Scan for the cell matching the given text and deliver its (x, y) coordinate at center. 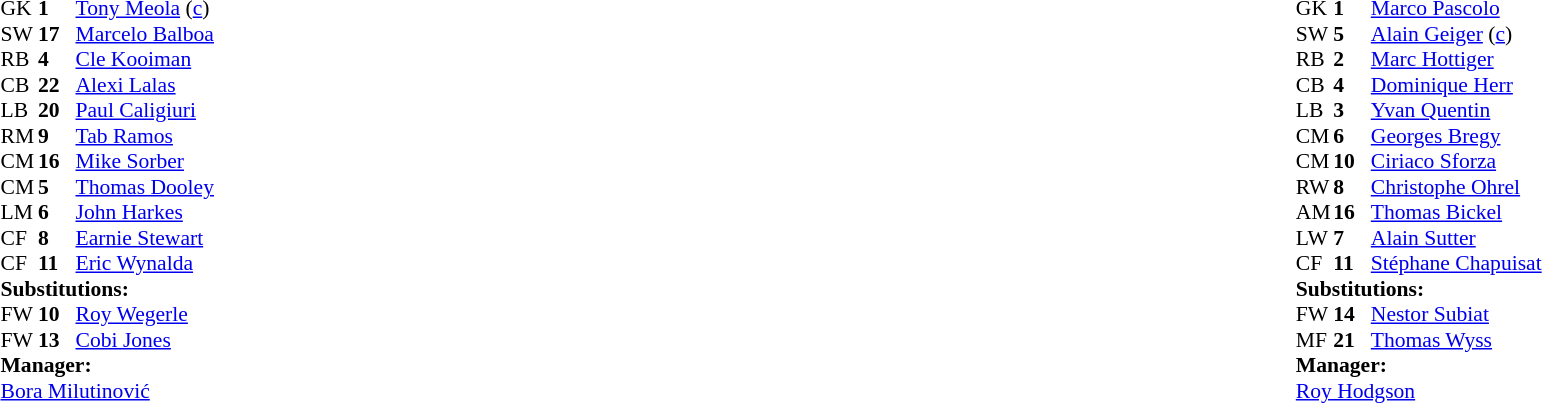
Cobi Jones (145, 340)
21 (1352, 340)
RM (19, 136)
13 (57, 340)
14 (1352, 315)
Dominique Herr (1456, 85)
Thomas Wyss (1456, 340)
Christophe Ohrel (1456, 187)
Earnie Stewart (145, 238)
Cle Kooiman (145, 59)
Alain Geiger (c) (1456, 34)
Paul Caligiuri (145, 111)
Marcelo Balboa (145, 34)
20 (57, 111)
7 (1352, 238)
Mike Sorber (145, 161)
Alexi Lalas (145, 85)
RW (1315, 187)
MF (1315, 340)
Nestor Subiat (1456, 315)
22 (57, 85)
3 (1352, 111)
Marc Hottiger (1456, 59)
Yvan Quentin (1456, 111)
Alain Sutter (1456, 238)
9 (57, 136)
Stéphane Chapuisat (1456, 263)
Roy Wegerle (145, 315)
LM (19, 213)
Georges Bregy (1456, 136)
LW (1315, 238)
Thomas Bickel (1456, 213)
Tab Ramos (145, 136)
2 (1352, 59)
Thomas Dooley (145, 187)
Ciriaco Sforza (1456, 161)
John Harkes (145, 213)
17 (57, 34)
Eric Wynalda (145, 263)
AM (1315, 213)
